Pinpoint the cell where the given text exists, returning its (x, y) midpoint coordinate. 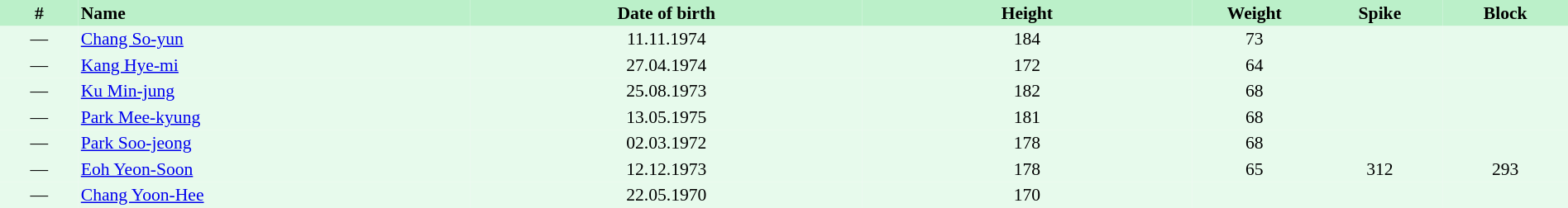
65 (1255, 169)
22.05.1970 (667, 195)
182 (1027, 91)
170 (1027, 195)
Chang So-yun (275, 40)
Name (275, 13)
Weight (1255, 13)
64 (1255, 65)
27.04.1974 (667, 65)
73 (1255, 40)
Height (1027, 13)
# (40, 13)
Park Mee-kyung (275, 117)
13.05.1975 (667, 117)
293 (1505, 169)
172 (1027, 65)
25.08.1973 (667, 91)
Spike (1380, 13)
181 (1027, 117)
184 (1027, 40)
Block (1505, 13)
Chang Yoon-Hee (275, 195)
11.11.1974 (667, 40)
312 (1380, 169)
Kang Hye-mi (275, 65)
Date of birth (667, 13)
02.03.1972 (667, 144)
Eoh Yeon-Soon (275, 169)
Park Soo-jeong (275, 144)
Ku Min-jung (275, 91)
12.12.1973 (667, 169)
